Find where the given text appears and provide that cell's center as [X, Y] coordinate. 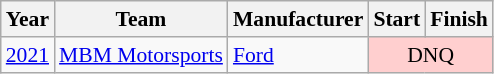
Ford [298, 55]
MBM Motorsports [141, 55]
Team [141, 19]
2021 [28, 55]
Year [28, 19]
Manufacturer [298, 19]
DNQ [430, 55]
Finish [459, 19]
Start [396, 19]
